Extract the (X, Y) coordinate from the center of the cell holding the provided text.  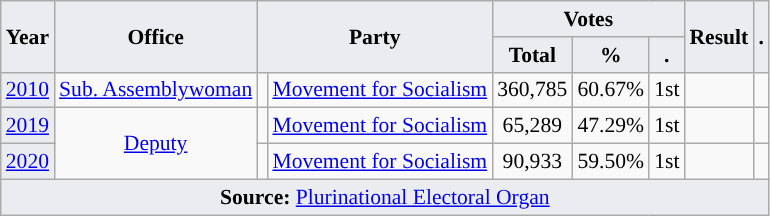
Votes (588, 19)
2020 (28, 162)
360,785 (532, 90)
Year (28, 36)
65,289 (532, 126)
Office (156, 36)
Sub. Assemblywoman (156, 90)
Deputy (156, 144)
2010 (28, 90)
Source: Plurinational Electoral Organ (385, 197)
90,933 (532, 162)
Total (532, 55)
59.50% (610, 162)
Result (718, 36)
60.67% (610, 90)
Party (374, 36)
47.29% (610, 126)
2019 (28, 126)
% (610, 55)
